Extract the [X, Y] coordinate from the center of the cell holding the provided text.  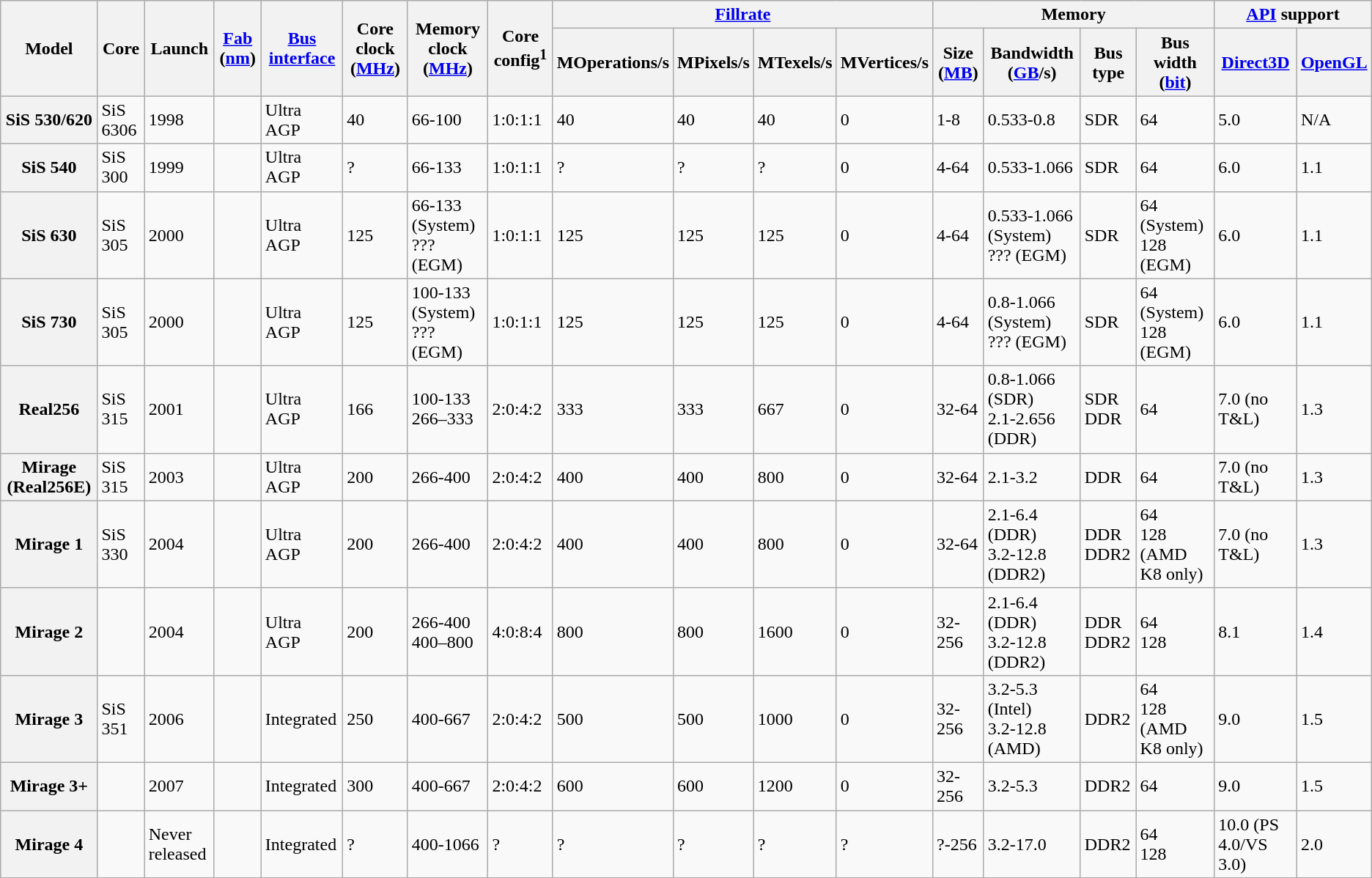
2003 [179, 476]
266-400400–800 [448, 632]
SiS 630 [49, 235]
66-100 [448, 120]
300 [375, 786]
DDR [1108, 476]
400-1066 [448, 844]
SiS 351 [121, 718]
66-133 [448, 167]
Mirage (Real256E) [49, 476]
8.1 [1256, 632]
Mirage 3 [49, 718]
MPixels/s [714, 62]
1600 [794, 632]
OpenGL [1334, 62]
Mirage 3+ [49, 786]
4:0:8:4 [520, 632]
SDRDDR [1108, 409]
10.0 (PS 4.0/VS 3.0) [1256, 844]
2007 [179, 786]
Real256 [49, 409]
1.4 [1334, 632]
Mirage 1 [49, 544]
Mirage 4 [49, 844]
Bus width (bit) [1176, 62]
Never released [179, 844]
Mirage 2 [49, 632]
Size (MB) [959, 62]
Core config1 [520, 48]
250 [375, 718]
Model [49, 48]
2.0 [1334, 844]
SiS 300 [121, 167]
?-256 [959, 844]
SiS 330 [121, 544]
1200 [794, 786]
66-133 (System)??? (EGM) [448, 235]
Bus interface [302, 48]
Fillrate [742, 15]
0.8-1.066 (System)??? (EGM) [1032, 322]
SiS 730 [49, 322]
0.533-0.8 [1032, 120]
1998 [179, 120]
SiS 540 [49, 167]
3.2-5.3 (Intel)3.2-12.8 (AMD) [1032, 718]
Core clock (MHz) [375, 48]
Bandwidth (GB/s) [1032, 62]
Bus type [1108, 62]
Launch [179, 48]
2001 [179, 409]
API support [1293, 15]
1999 [179, 167]
667 [794, 409]
Fab (nm) [237, 48]
1-8 [959, 120]
5.0 [1256, 120]
3.2-17.0 [1032, 844]
100-133266–333 [448, 409]
100-133 (System)??? (EGM) [448, 322]
SiS 6306 [121, 120]
MVertices/s [884, 62]
SiS 530/620 [49, 120]
1000 [794, 718]
2.1-3.2 [1032, 476]
Core [121, 48]
N/A [1334, 120]
3.2-5.3 [1032, 786]
Direct3D [1256, 62]
Memory clock (MHz) [448, 48]
2006 [179, 718]
0.533-1.066 [1032, 167]
Memory [1074, 15]
0.533-1.066 (System)??? (EGM) [1032, 235]
MTexels/s [794, 62]
0.8-1.066 (SDR)2.1-2.656 (DDR) [1032, 409]
166 [375, 409]
MOperations/s [613, 62]
